Output the [x, y] coordinate of the center of the cell containing the given text.  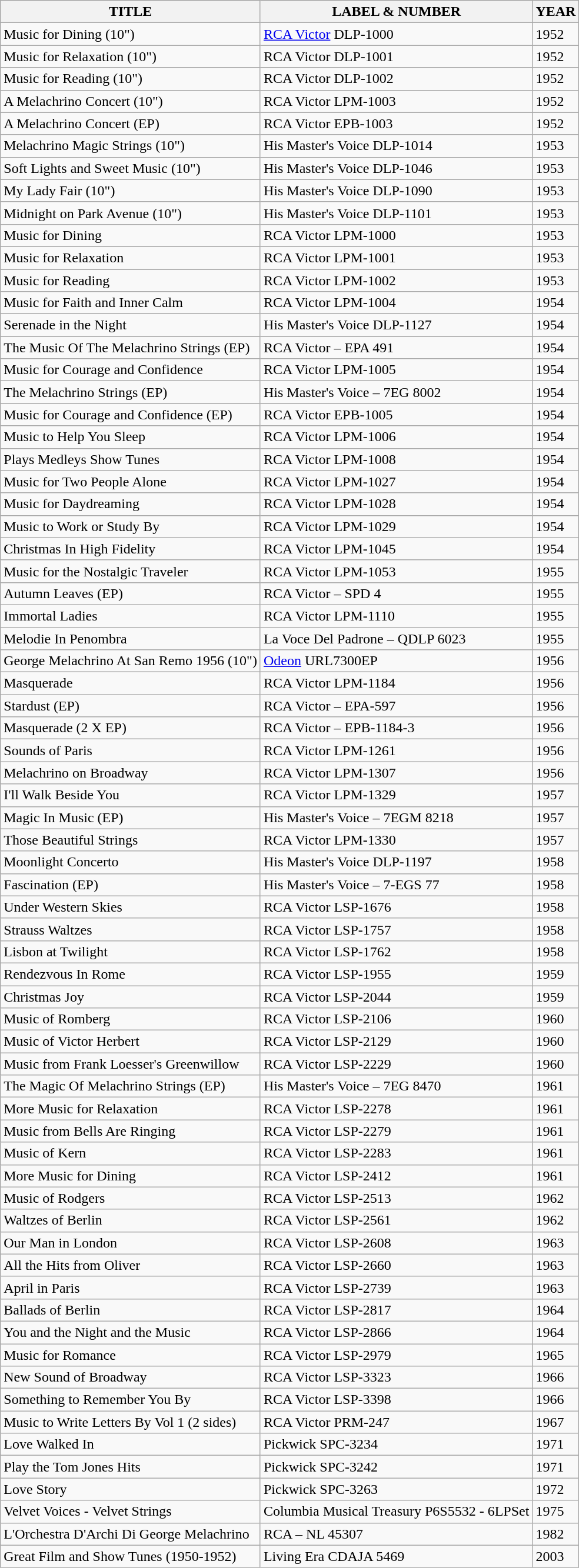
RCA Victor LSP-2739 [396, 1287]
Music to Write Letters By Vol 1 (2 sides) [131, 1422]
Music from Bells Are Ringing [131, 1131]
RCA Victor DLP-1002 [396, 79]
Masquerade [131, 683]
Music for Romance [131, 1355]
Pickwick SPC-3263 [396, 1489]
Music for Relaxation [131, 258]
RCA Victor – SPD 4 [396, 593]
RCA Victor LSP-2229 [396, 1064]
Music for Reading (10") [131, 79]
RCA Victor DLP-1001 [396, 56]
Music for Courage and Confidence (EP) [131, 415]
La Voce Del Padrone – QDLP 6023 [396, 638]
RCA Victor LSP-2412 [396, 1176]
RCA Victor LSP-2129 [396, 1042]
The Melachrino Strings (EP) [131, 392]
RCA Victor PRM-247 [396, 1422]
RCA Victor LPM-1184 [396, 683]
My Lady Fair (10") [131, 191]
RCA Victor LSP-2660 [396, 1265]
Music of Rodgers [131, 1198]
RCA Victor LSP-2513 [396, 1198]
RCA Victor LPM-1005 [396, 370]
RCA Victor – EPA-597 [396, 706]
1982 [555, 1534]
RCA Victor LPM-1003 [396, 101]
1967 [555, 1422]
RCA Victor EPB-1003 [396, 124]
RCA Victor LPM-1006 [396, 437]
April in Paris [131, 1287]
RCA Victor LSP-2044 [396, 997]
RCA Victor LPM-1001 [396, 258]
Music for Dining (10") [131, 34]
RCA Victor DLP-1000 [396, 34]
Music for Reading [131, 281]
Velvet Voices - Velvet Strings [131, 1512]
Lisbon at Twilight [131, 952]
George Melachrino At San Remo 1956 (10") [131, 661]
1965 [555, 1355]
Soft Lights and Sweet Music (10") [131, 168]
Strauss Waltzes [131, 929]
RCA Victor LPM-1261 [396, 750]
Play the Tom Jones Hits [131, 1467]
Odeon URL7300EP [396, 661]
Christmas In High Fidelity [131, 549]
His Master's Voice – 7EG 8002 [396, 392]
Pickwick SPC-3242 [396, 1467]
1972 [555, 1489]
Ballads of Berlin [131, 1310]
The Music Of The Melachrino Strings (EP) [131, 348]
RCA Victor LSP-1762 [396, 952]
Sounds of Paris [131, 750]
Love Story [131, 1489]
RCA Victor LPM-1330 [396, 840]
His Master's Voice DLP-1014 [396, 146]
Music to Help You Sleep [131, 437]
Music for the Nostalgic Traveler [131, 571]
Living Era CDAJA 5469 [396, 1556]
His Master's Voice DLP-1101 [396, 213]
New Sound of Broadway [131, 1377]
RCA Victor LPM-1307 [396, 773]
I'll Walk Beside You [131, 795]
Waltzes of Berlin [131, 1220]
RCA Victor LSP-1757 [396, 929]
RCA Victor LPM-1027 [396, 482]
1975 [555, 1512]
His Master's Voice DLP-1090 [396, 191]
Music for Two People Alone [131, 482]
You and the Night and the Music [131, 1332]
Music for Faith and Inner Calm [131, 303]
Under Western Skies [131, 907]
Serenade in the Night [131, 325]
His Master's Voice DLP-1197 [396, 862]
Music for Dining [131, 235]
Those Beautiful Strings [131, 840]
His Master's Voice DLP-1127 [396, 325]
Our Man in London [131, 1243]
Something to Remember You By [131, 1400]
RCA Victor LPM-1004 [396, 303]
RCA Victor LPM-1329 [396, 795]
Plays Medleys Show Tunes [131, 459]
Masquerade (2 X EP) [131, 728]
2003 [555, 1556]
Stardust (EP) [131, 706]
Midnight on Park Avenue (10") [131, 213]
Autumn Leaves (EP) [131, 593]
RCA Victor LSP-2283 [396, 1153]
Melachrino on Broadway [131, 773]
More Music for Dining [131, 1176]
L'Orchestra D'Archi Di George Melachrino [131, 1534]
RCA Victor LSP-3323 [396, 1377]
His Master's Voice – 7EGM 8218 [396, 818]
Immortal Ladies [131, 616]
RCA Victor LSP-2866 [396, 1332]
RCA Victor LSP-2817 [396, 1310]
Music of Kern [131, 1153]
Music for Courage and Confidence [131, 370]
RCA Victor LSP-2561 [396, 1220]
RCA Victor LPM-1028 [396, 504]
Music for Relaxation (10") [131, 56]
More Music for Relaxation [131, 1109]
Magic In Music (EP) [131, 818]
A Melachrino Concert (10") [131, 101]
Love Walked In [131, 1444]
RCA Victor LSP-2278 [396, 1109]
RCA Victor EPB-1005 [396, 415]
RCA Victor LSP-2279 [396, 1131]
RCA Victor LPM-1053 [396, 571]
All the Hits from Oliver [131, 1265]
RCA Victor – EPA 491 [396, 348]
His Master's Voice – 7-EGS 77 [396, 885]
Pickwick SPC-3234 [396, 1444]
Great Film and Show Tunes (1950-1952) [131, 1556]
Rendezvous In Rome [131, 974]
Christmas Joy [131, 997]
A Melachrino Concert (EP) [131, 124]
Columbia Musical Treasury P6S5532 - 6LPSet [396, 1512]
His Master's Voice DLP-1046 [396, 168]
YEAR [555, 12]
RCA Victor LSP-1955 [396, 974]
Music of Victor Herbert [131, 1042]
His Master's Voice – 7EG 8470 [396, 1086]
RCA Victor LPM-1045 [396, 549]
Melodie In Penombra [131, 638]
RCA – NL 45307 [396, 1534]
RCA Victor LPM-1002 [396, 281]
RCA Victor LSP-2608 [396, 1243]
RCA Victor LSP-3398 [396, 1400]
LABEL & NUMBER [396, 12]
Music to Work or Study By [131, 526]
RCA Victor LPM-1110 [396, 616]
The Magic Of Melachrino Strings (EP) [131, 1086]
Music from Frank Loesser's Greenwillow [131, 1064]
Melachrino Magic Strings (10") [131, 146]
RCA Victor LPM-1029 [396, 526]
TITLE [131, 12]
RCA Victor LSP-2106 [396, 1019]
RCA Victor LPM-1008 [396, 459]
RCA Victor LPM-1000 [396, 235]
Moonlight Concerto [131, 862]
Music of Romberg [131, 1019]
Fascination (EP) [131, 885]
RCA Victor – EPB-1184-3 [396, 728]
Music for Daydreaming [131, 504]
RCA Victor LSP-2979 [396, 1355]
RCA Victor LSP-1676 [396, 907]
